Scan for the cell matching the given text and deliver its (X, Y) coordinate at center. 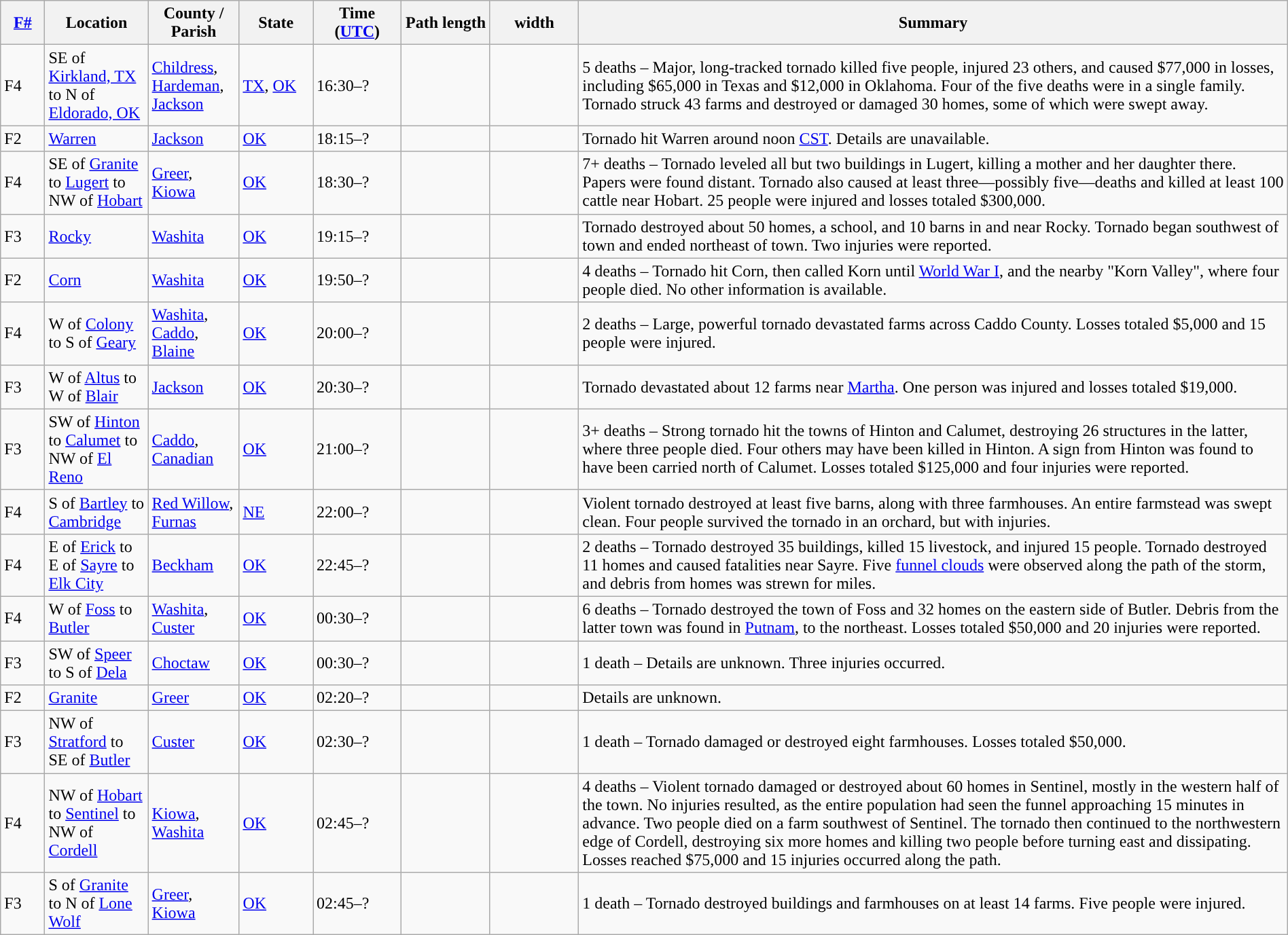
Warren (96, 139)
W of Colony to S of Geary (96, 333)
Beckham (194, 565)
Custer (194, 742)
Time (UTC) (357, 23)
Washita, Caddo, Blaine (194, 333)
State (276, 23)
18:15–? (357, 139)
Corn (96, 280)
Red Willow, Furnas (194, 512)
SE of Kirkland, TX to N of Eldorado, OK (96, 86)
Rocky (96, 236)
W of Altus to W of Blair (96, 387)
1 death – Details are unknown. Three injuries occurred. (933, 663)
19:50–? (357, 280)
Kiowa, Washita (194, 823)
Childress, Hardeman, Jackson (194, 86)
S of Granite to N of Lone Wolf (96, 904)
Summary (933, 23)
Tornado devastated about 12 farms near Martha. One person was injured and losses totaled $19,000. (933, 387)
NW of Stratford to SE of Butler (96, 742)
20:00–? (357, 333)
18:30–? (357, 183)
Path length (446, 23)
16:30–? (357, 86)
SE of Granite to Lugert to NW of Hobart (96, 183)
NE (276, 512)
Washita, Custer (194, 618)
F# (23, 23)
width (534, 23)
SW of Hinton to Calumet to NW of El Reno (96, 450)
21:00–? (357, 450)
E of Erick to E of Sayre to Elk City (96, 565)
S of Bartley to Cambridge (96, 512)
Choctaw (194, 663)
Granite (96, 698)
1 death – Tornado destroyed buildings and farmhouses on at least 14 farms. Five people were injured. (933, 904)
TX, OK (276, 86)
22:45–? (357, 565)
County / Parish (194, 23)
Details are unknown. (933, 698)
20:30–? (357, 387)
02:20–? (357, 698)
Greer (194, 698)
2 deaths – Large, powerful tornado devastated farms across Caddo County. Losses totaled $5,000 and 15 people were injured. (933, 333)
19:15–? (357, 236)
NW of Hobart to Sentinel to NW of Cordell (96, 823)
1 death – Tornado damaged or destroyed eight farmhouses. Losses totaled $50,000. (933, 742)
W of Foss to Butler (96, 618)
SW of Speer to S of Dela (96, 663)
Tornado hit Warren around noon CST. Details are unavailable. (933, 139)
02:30–? (357, 742)
Caddo, Canadian (194, 450)
Location (96, 23)
22:00–? (357, 512)
